Determine the [x, y] coordinate at the center of the cell enclosing the given text.  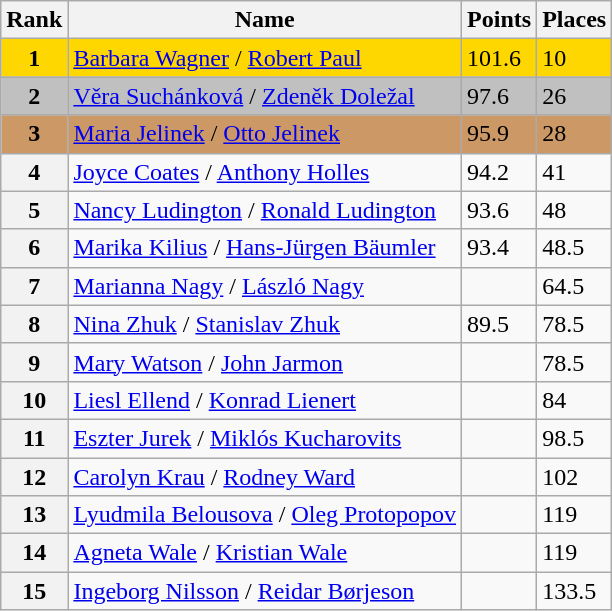
48.5 [574, 248]
12 [34, 477]
4 [34, 172]
Name [265, 20]
Maria Jelinek / Otto Jelinek [265, 134]
133.5 [574, 591]
28 [574, 134]
26 [574, 96]
98.5 [574, 438]
Nancy Ludington / Ronald Ludington [265, 210]
Places [574, 20]
5 [34, 210]
15 [34, 591]
Points [500, 20]
Liesl Ellend / Konrad Lienert [265, 400]
93.4 [500, 248]
Mary Watson / John Jarmon [265, 362]
14 [34, 553]
101.6 [500, 58]
89.5 [500, 324]
Eszter Jurek / Miklós Kucharovits [265, 438]
8 [34, 324]
64.5 [574, 286]
13 [34, 515]
Marika Kilius / Hans-Jürgen Bäumler [265, 248]
Nina Zhuk / Stanislav Zhuk [265, 324]
6 [34, 248]
Věra Suchánková / Zdeněk Doležal [265, 96]
41 [574, 172]
Lyudmila Belousova / Oleg Protopopov [265, 515]
Agneta Wale / Kristian Wale [265, 553]
84 [574, 400]
2 [34, 96]
94.2 [500, 172]
97.6 [500, 96]
Carolyn Krau / Rodney Ward [265, 477]
Barbara Wagner / Robert Paul [265, 58]
93.6 [500, 210]
48 [574, 210]
Rank [34, 20]
102 [574, 477]
11 [34, 438]
Joyce Coates / Anthony Holles [265, 172]
1 [34, 58]
3 [34, 134]
95.9 [500, 134]
Ingeborg Nilsson / Reidar Børjeson [265, 591]
7 [34, 286]
Marianna Nagy / László Nagy [265, 286]
9 [34, 362]
